Scan for the cell matching the given text and deliver its (X, Y) coordinate at center. 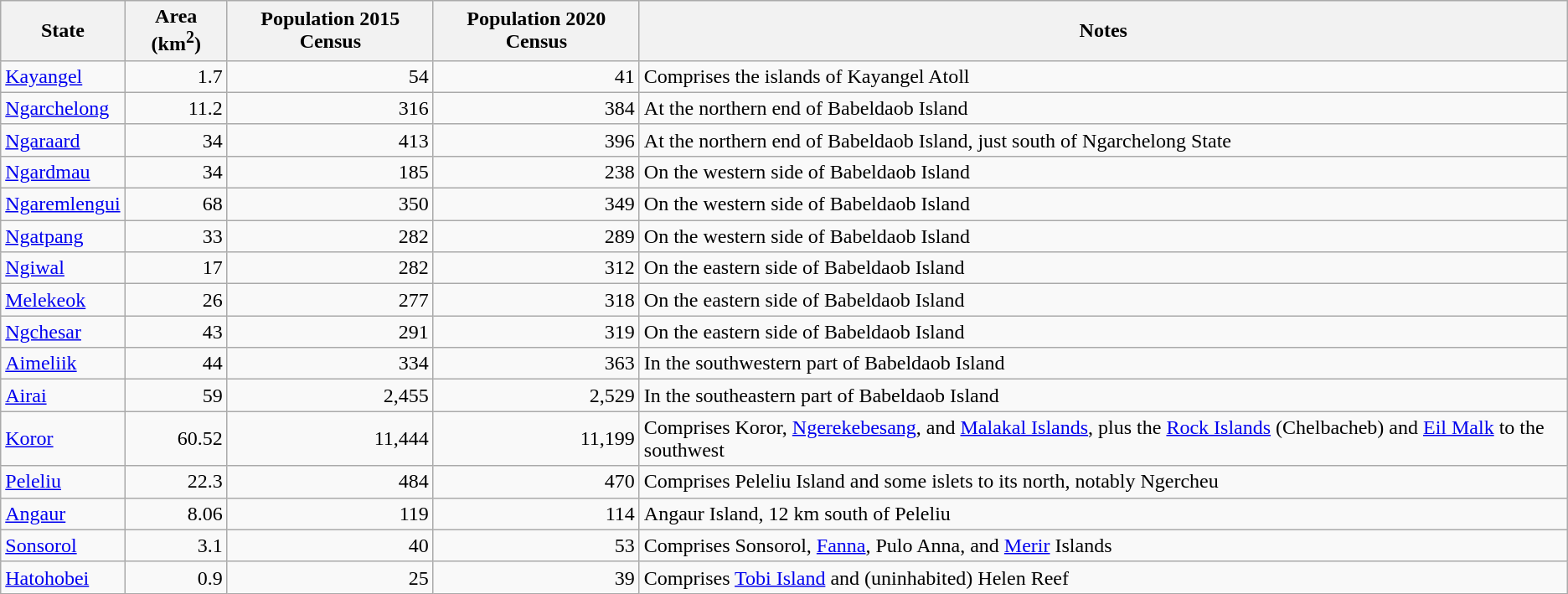
Population 2020 Census (536, 31)
11,199 (536, 439)
41 (536, 76)
At the northern end of Babeldaob Island (1103, 108)
384 (536, 108)
185 (330, 172)
54 (330, 76)
119 (330, 514)
26 (176, 300)
40 (330, 545)
Ngaremlengui (63, 204)
68 (176, 204)
484 (330, 482)
3.1 (176, 545)
Comprises the islands of Kayangel Atoll (1103, 76)
Hatohobei (63, 577)
Comprises Sonsorol, Fanna, Pulo Anna, and Merir Islands (1103, 545)
39 (536, 577)
312 (536, 268)
350 (330, 204)
Ngatpang (63, 236)
470 (536, 482)
349 (536, 204)
43 (176, 332)
State (63, 31)
Ngardmau (63, 172)
Airai (63, 395)
363 (536, 364)
114 (536, 514)
0.9 (176, 577)
44 (176, 364)
318 (536, 300)
22.3 (176, 482)
Peleliu (63, 482)
Ngchesar (63, 332)
319 (536, 332)
Koror (63, 439)
Sonsorol (63, 545)
60.52 (176, 439)
59 (176, 395)
33 (176, 236)
Ngaraard (63, 140)
396 (536, 140)
In the southwestern part of Babeldaob Island (1103, 364)
2,529 (536, 395)
2,455 (330, 395)
25 (330, 577)
Notes (1103, 31)
At the northern end of Babeldaob Island, just south of Ngarchelong State (1103, 140)
316 (330, 108)
Kayangel (63, 76)
Melekeok (63, 300)
413 (330, 140)
Comprises Koror, Ngerekebesang, and Malakal Islands, plus the Rock Islands (Chelbacheb) and Eil Malk to the southwest (1103, 439)
277 (330, 300)
Comprises Tobi Island and (uninhabited) Helen Reef (1103, 577)
238 (536, 172)
291 (330, 332)
Ngiwal (63, 268)
334 (330, 364)
289 (536, 236)
Comprises Peleliu Island and some islets to its north, notably Ngercheu (1103, 482)
Angaur (63, 514)
Angaur Island, 12 km south of Peleliu (1103, 514)
8.06 (176, 514)
Area (km2) (176, 31)
53 (536, 545)
In the southeastern part of Babeldaob Island (1103, 395)
17 (176, 268)
Ngarchelong (63, 108)
11,444 (330, 439)
11.2 (176, 108)
Aimeliik (63, 364)
Population 2015 Census (330, 31)
1.7 (176, 76)
